Extract the [X, Y] coordinate from the center of the cell holding the provided text.  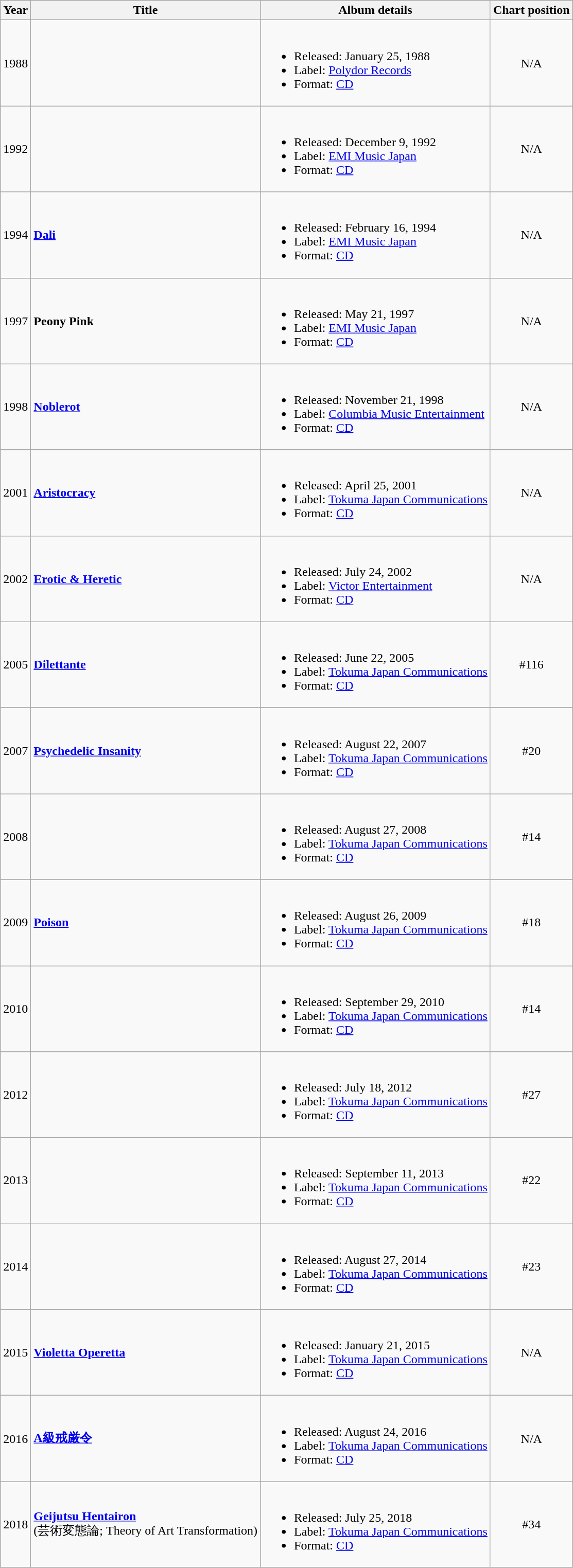
2010 [15, 1009]
Noblerot [146, 407]
1988 [15, 63]
2014 [15, 1267]
Released: April 25, 2001Label: Tokuma Japan CommunicationsFormat: CD [376, 493]
Released: January 21, 2015Label: Tokuma Japan CommunicationsFormat: CD [376, 1352]
2015 [15, 1352]
1992 [15, 149]
1994 [15, 235]
Violetta Operetta [146, 1352]
Released: August 22, 2007Label: Tokuma Japan CommunicationsFormat: CD [376, 750]
Released: September 29, 2010Label: Tokuma Japan CommunicationsFormat: CD [376, 1009]
Psychedelic Insanity [146, 750]
Aristocracy [146, 493]
Chart position [531, 10]
2002 [15, 578]
Dali [146, 235]
Released: July 18, 2012Label: Tokuma Japan CommunicationsFormat: CD [376, 1095]
Released: July 25, 2018Label: Tokuma Japan CommunicationsFormat: CD [376, 1524]
2007 [15, 750]
Released: December 9, 1992Label: EMI Music JapanFormat: CD [376, 149]
Erotic & Heretic [146, 578]
2016 [15, 1439]
Year [15, 10]
Released: August 26, 2009Label: Tokuma Japan CommunicationsFormat: CD [376, 922]
Released: August 27, 2008Label: Tokuma Japan CommunicationsFormat: CD [376, 837]
2013 [15, 1181]
A級戒厳令 [146, 1439]
#18 [531, 922]
2009 [15, 922]
Peony Pink [146, 321]
Released: January 25, 1988Label: Polydor RecordsFormat: CD [376, 63]
Released: May 21, 1997Label: EMI Music JapanFormat: CD [376, 321]
Title [146, 10]
2008 [15, 837]
Released: February 16, 1994Label: EMI Music JapanFormat: CD [376, 235]
2018 [15, 1524]
Album details [376, 10]
Geijutsu Hentairon(芸術変態論; Theory of Art Transformation) [146, 1524]
#116 [531, 665]
Released: August 24, 2016Label: Tokuma Japan CommunicationsFormat: CD [376, 1439]
#23 [531, 1267]
Released: September 11, 2013Label: Tokuma Japan CommunicationsFormat: CD [376, 1181]
2001 [15, 493]
Released: June 22, 2005Label: Tokuma Japan CommunicationsFormat: CD [376, 665]
1997 [15, 321]
Poison [146, 922]
Released: July 24, 2002Label: Victor EntertainmentFormat: CD [376, 578]
#34 [531, 1524]
2012 [15, 1095]
Released: November 21, 1998Label: Columbia Music EntertainmentFormat: CD [376, 407]
#20 [531, 750]
Released: August 27, 2014Label: Tokuma Japan CommunicationsFormat: CD [376, 1267]
2005 [15, 665]
Dilettante [146, 665]
1998 [15, 407]
#27 [531, 1095]
#22 [531, 1181]
